Detect which cell encompasses the target text, then output its (X, Y) center coordinate. 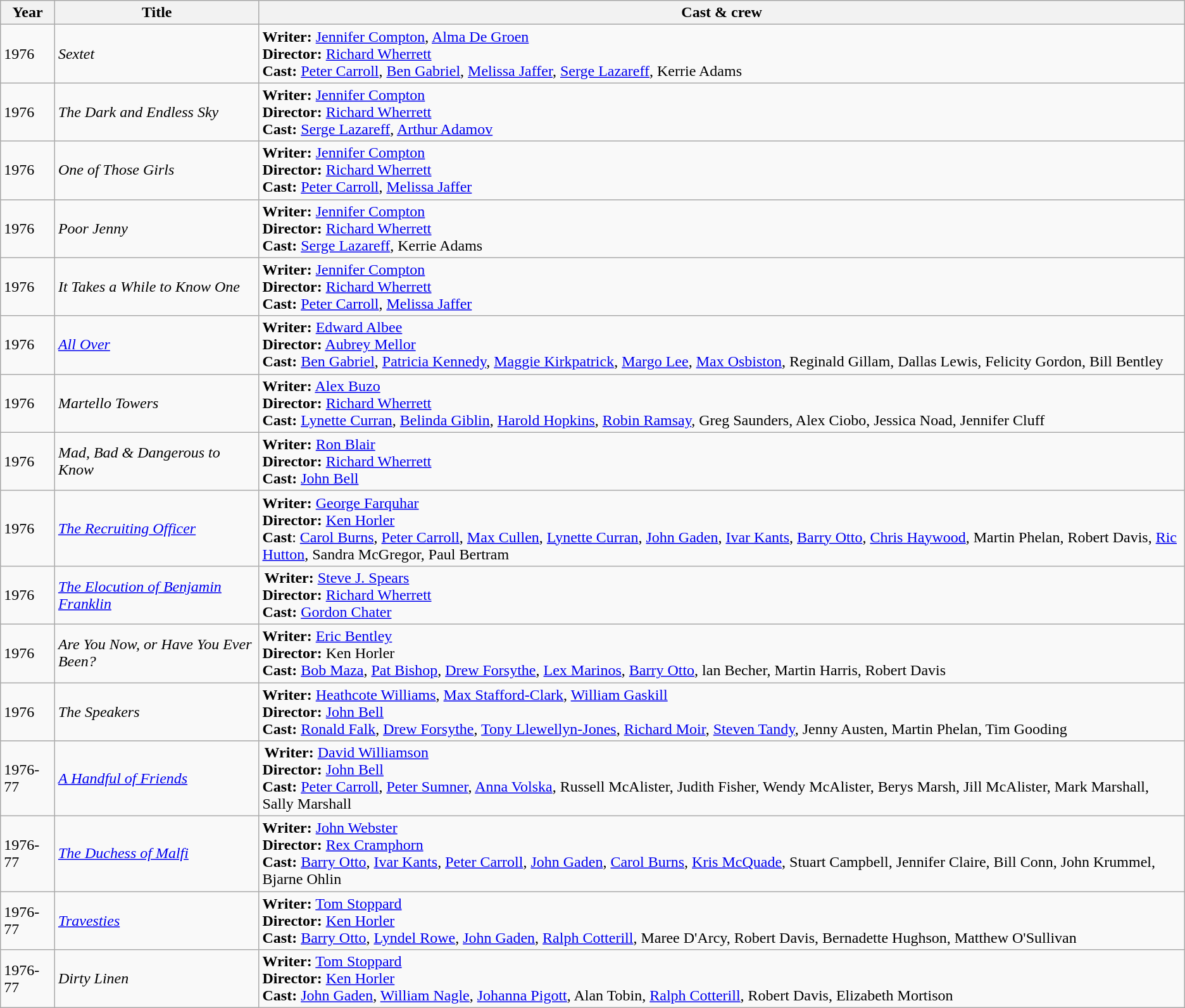
Writer: Jennifer ComptonDirector: Richard WherrettCast: Serge Lazareff, Arthur Adamov (722, 112)
Title (157, 13)
The Recruiting Officer (157, 528)
Mad, Bad & Dangerous to Know (157, 461)
Travesties (157, 921)
Dirty Linen (157, 979)
All Over (157, 345)
Poor Jenny (157, 228)
Writer: Steve J. SpearsDirector: Richard WherrettCast: Gordon Chater (722, 595)
The Elocution of Benjamin Franklin (157, 595)
Year (28, 13)
It Takes a While to Know One (157, 287)
Writer: Jennifer ComptonDirector: Richard WherrettCast: Serge Lazareff, Kerrie Adams (722, 228)
Writer: Jennifer Compton, Alma De GroenDirector: Richard WherrettCast: Peter Carroll, Ben Gabriel, Melissa Jaffer, Serge Lazareff, Kerrie Adams (722, 54)
Writer: Eric BentleyDirector: Ken HorlerCast: Bob Maza, Pat Bishop, Drew Forsythe, Lex Marinos, Barry Otto, lan Becher, Martin Harris, Robert Davis (722, 653)
Martello Towers (157, 403)
Sextet (157, 54)
Cast & crew (722, 13)
One of Those Girls (157, 170)
Writer: Ron BlairDirector: Richard WherrettCast: John Bell (722, 461)
A Handful of Friends (157, 778)
Are You Now, or Have You Ever Been? (157, 653)
The Duchess of Malfi (157, 854)
The Dark and Endless Sky (157, 112)
The Speakers (157, 711)
